Identify which cell holds the provided text, then report its [X, Y] central coordinate. 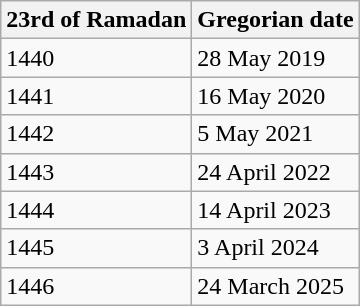
1444 [96, 210]
28 May 2019 [276, 58]
23rd of Ramadan [96, 20]
14 April 2023 [276, 210]
1446 [96, 286]
Gregorian date [276, 20]
24 March 2025 [276, 286]
3 April 2024 [276, 248]
5 May 2021 [276, 134]
1445 [96, 248]
24 April 2022 [276, 172]
1442 [96, 134]
1441 [96, 96]
1440 [96, 58]
1443 [96, 172]
16 May 2020 [276, 96]
